Capture the cell that displays the provided text and extract its [x, y] central coordinate. 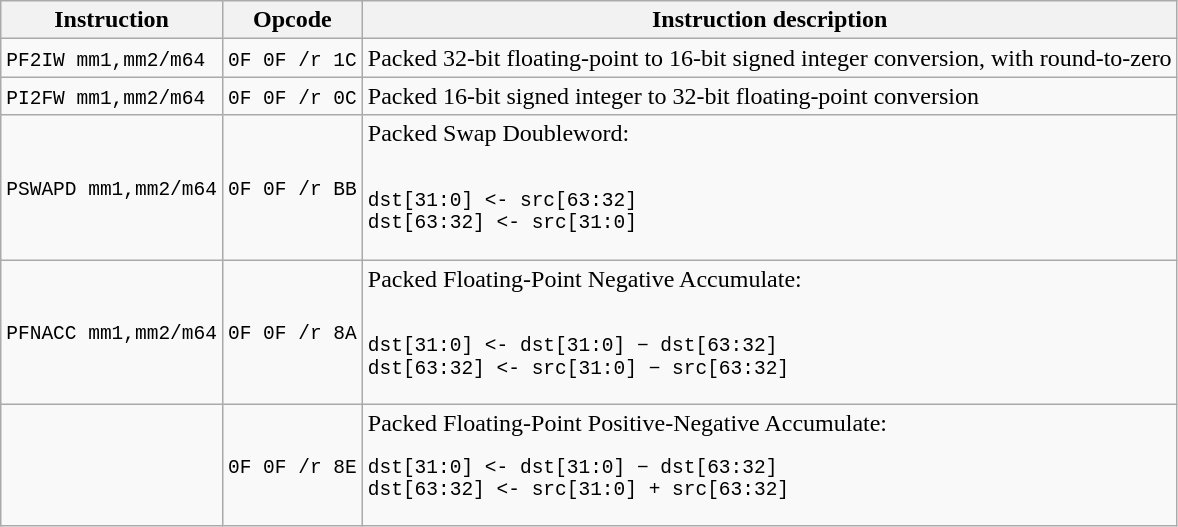
Instruction [112, 20]
Packed 32-bit floating-point to 16-bit signed integer conversion, with round-to-zero [770, 58]
0F 0F /r 0C [292, 96]
0F 0F /r 8A [292, 332]
Packed Swap Doubleword:dst[31:0] <- src[63:32] dst[63:32] <- src[31:0] [770, 188]
PFNACC mm1,mm2/m64 [112, 332]
0F 0F /r 8E [292, 465]
0F 0F /r 1C [292, 58]
Instruction description [770, 20]
PF2IW mm1,mm2/m64 [112, 58]
PI2FW mm1,mm2/m64 [112, 96]
Packed Floating-Point Negative Accumulate:dst[31:0] <- dst[31:0] − dst[63:32] dst[63:32] <- src[31:0] − src[63:32] [770, 332]
PSWAPD mm1,mm2/m64 [112, 188]
Packed 16-bit signed integer to 32-bit floating-point conversion [770, 96]
Packed Floating-Point Positive-Negative Accumulate:dst[31:0] <- dst[31:0] − dst[63:32]dst[63:32] <- src[31:0] + src[63:32] [770, 465]
0F 0F /r BB [292, 188]
Opcode [292, 20]
